Capture the cell that displays the provided text and extract its (X, Y) central coordinate. 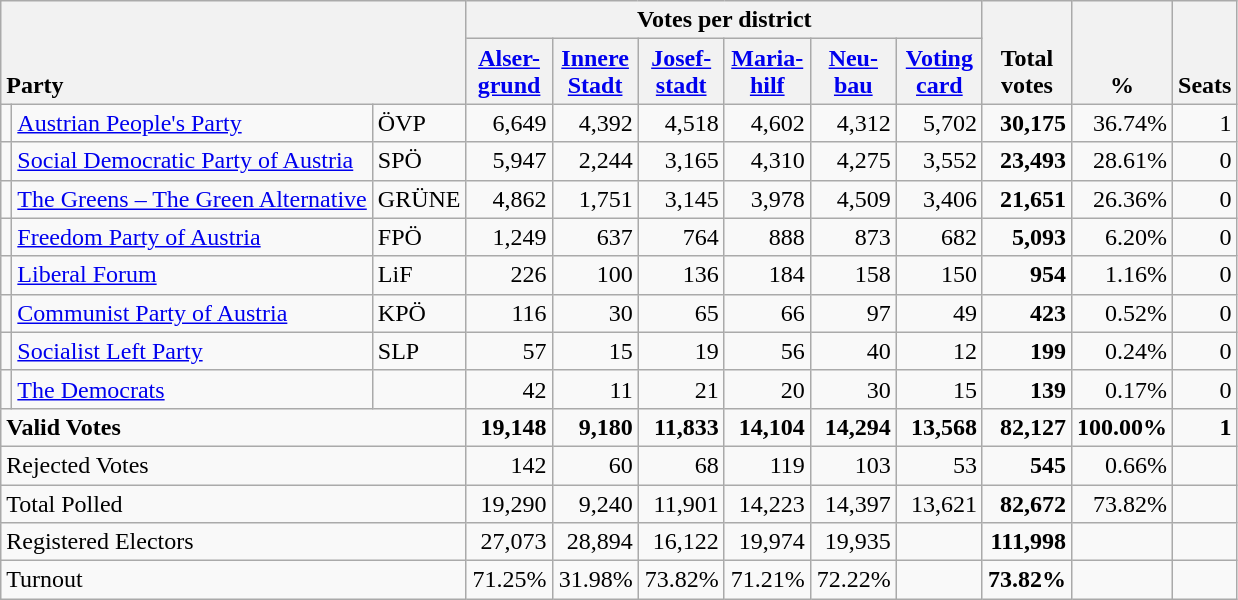
13,621 (939, 503)
72.22% (853, 580)
103 (853, 465)
764 (681, 237)
SLP (419, 351)
423 (1026, 313)
28.61% (1122, 161)
4,509 (853, 199)
3,406 (939, 199)
11,901 (681, 503)
3,165 (681, 161)
71.21% (767, 580)
226 (509, 275)
5,093 (1026, 237)
16,122 (681, 542)
SPÖ (419, 161)
116 (509, 313)
14,104 (767, 427)
100 (595, 275)
21,651 (1026, 199)
42 (509, 389)
82,127 (1026, 427)
682 (939, 237)
3,145 (681, 199)
Totalvotes (1026, 52)
0.17% (1122, 389)
11,833 (681, 427)
Votingcard (939, 72)
36.74% (1122, 123)
11 (595, 389)
136 (681, 275)
9,180 (595, 427)
637 (595, 237)
3,552 (939, 161)
2,244 (595, 161)
873 (853, 237)
GRÜNE (419, 199)
111,998 (1026, 542)
Liberal Forum (192, 275)
6.20% (1122, 237)
13,568 (939, 427)
57 (509, 351)
20 (767, 389)
4,275 (853, 161)
19,935 (853, 542)
1.16% (1122, 275)
9,240 (595, 503)
ÖVP (419, 123)
53 (939, 465)
4,862 (509, 199)
4,392 (595, 123)
19,148 (509, 427)
1,249 (509, 237)
4,518 (681, 123)
23,493 (1026, 161)
28,894 (595, 542)
Communist Party of Austria (192, 313)
71.25% (509, 580)
Votes per district (724, 20)
3,978 (767, 199)
Valid Votes (234, 427)
6,649 (509, 123)
The Greens – The Green Alternative (192, 199)
21 (681, 389)
Total Polled (234, 503)
InnereStadt (595, 72)
4,602 (767, 123)
0.24% (1122, 351)
Alser-grund (509, 72)
Josef-stadt (681, 72)
30,175 (1026, 123)
184 (767, 275)
40 (853, 351)
LiF (419, 275)
FPÖ (419, 237)
14,223 (767, 503)
Austrian People's Party (192, 123)
KPÖ (419, 313)
5,702 (939, 123)
Neu-bau (853, 72)
27,073 (509, 542)
66 (767, 313)
139 (1026, 389)
888 (767, 237)
97 (853, 313)
100.00% (1122, 427)
Social Democratic Party of Austria (192, 161)
49 (939, 313)
82,672 (1026, 503)
26.36% (1122, 199)
14,294 (853, 427)
Maria-hilf (767, 72)
0.66% (1122, 465)
19,290 (509, 503)
12 (939, 351)
Registered Electors (234, 542)
The Democrats (192, 389)
5,947 (509, 161)
Socialist Left Party (192, 351)
4,312 (853, 123)
65 (681, 313)
% (1122, 52)
Seats (1205, 52)
68 (681, 465)
31.98% (595, 580)
119 (767, 465)
14,397 (853, 503)
Turnout (234, 580)
19 (681, 351)
0.52% (1122, 313)
150 (939, 275)
954 (1026, 275)
Rejected Votes (234, 465)
Freedom Party of Austria (192, 237)
158 (853, 275)
19,974 (767, 542)
56 (767, 351)
4,310 (767, 161)
142 (509, 465)
545 (1026, 465)
Party (234, 52)
199 (1026, 351)
60 (595, 465)
1,751 (595, 199)
